Find where the given text appears and provide that cell's center as (X, Y) coordinate. 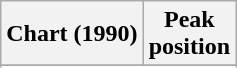
Chart (1990) (72, 34)
Peakposition (189, 34)
